Return the (X, Y) coordinate for the center point of the cell that contains the specified text.  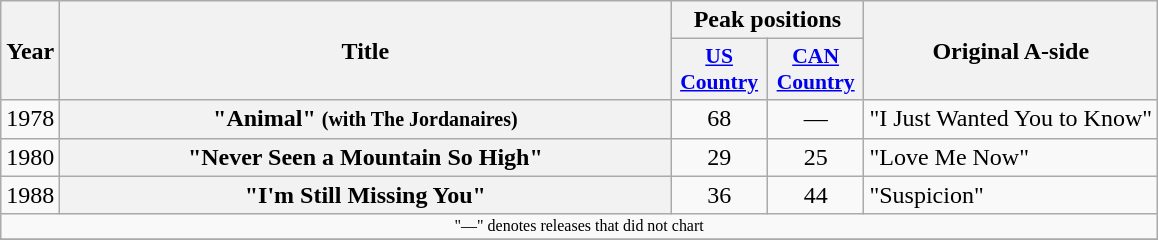
US Country (720, 70)
"Animal" (with The Jordanaires) (366, 119)
1978 (30, 119)
Original A-side (1011, 50)
1980 (30, 157)
68 (720, 119)
CAN Country (816, 70)
"Love Me Now" (1011, 157)
"I'm Still Missing You" (366, 195)
— (816, 119)
Title (366, 50)
25 (816, 157)
29 (720, 157)
"Never Seen a Mountain So High" (366, 157)
"—" denotes releases that did not chart (580, 226)
"Suspicion" (1011, 195)
Year (30, 50)
36 (720, 195)
"I Just Wanted You to Know" (1011, 119)
Peak positions (768, 20)
1988 (30, 195)
44 (816, 195)
